Search for the cell housing the specified text and yield its (x, y) center coordinate. 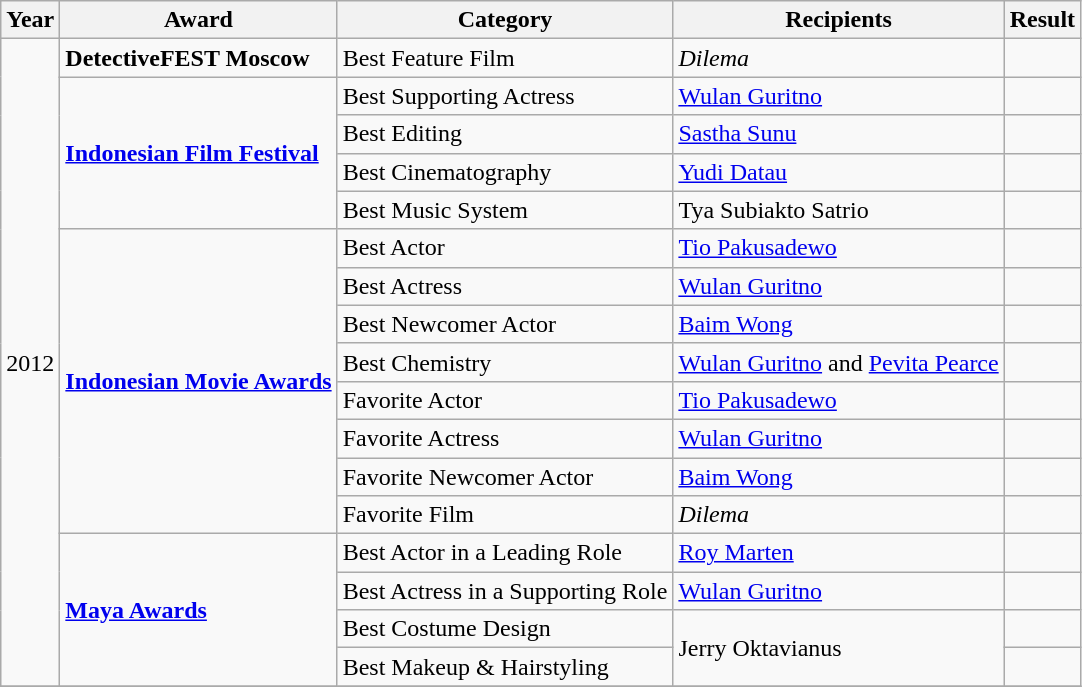
Best Makeup & Hairstyling (505, 667)
Best Costume Design (505, 629)
Roy Marten (838, 553)
Favorite Actress (505, 438)
Indonesian Movie Awards (198, 381)
Award (198, 20)
Sastha Sunu (838, 134)
Best Editing (505, 134)
2012 (30, 362)
Favorite Actor (505, 400)
Indonesian Film Festival (198, 153)
Result (1042, 20)
Favorite Newcomer Actor (505, 477)
DetectiveFEST Moscow (198, 58)
Wulan Guritno and Pevita Pearce (838, 362)
Best Actor (505, 248)
Yudi Datau (838, 172)
Best Music System (505, 210)
Recipients (838, 20)
Best Chemistry (505, 362)
Best Feature Film (505, 58)
Jerry Oktavianus (838, 648)
Best Cinematography (505, 172)
Best Supporting Actress (505, 96)
Best Actress (505, 286)
Maya Awards (198, 610)
Tya Subiakto Satrio (838, 210)
Category (505, 20)
Best Newcomer Actor (505, 324)
Year (30, 20)
Best Actor in a Leading Role (505, 553)
Best Actress in a Supporting Role (505, 591)
Favorite Film (505, 515)
